From the cell containing the given text, extract its center point as [X, Y] coordinate. 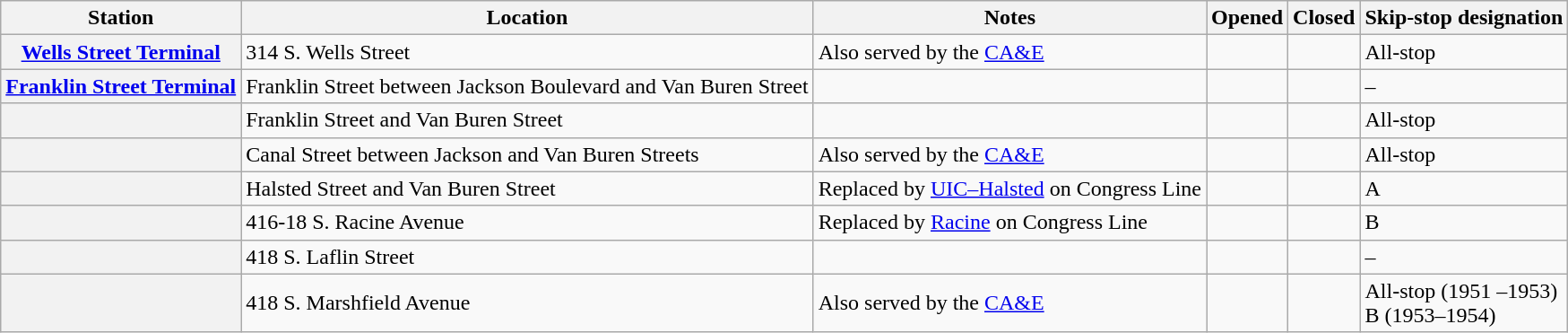
Canal Street between Jackson and Van Buren Streets [527, 154]
B [1464, 223]
418 S. Laflin Street [527, 257]
Franklin Street between Jackson Boulevard and Van Buren Street [527, 86]
Notes [1009, 18]
Franklin Street and Van Buren Street [527, 120]
Skip-stop designation [1464, 18]
A [1464, 188]
Wells Street Terminal [121, 52]
Location [527, 18]
Replaced by Racine on Congress Line [1009, 223]
416-18 S. Racine Avenue [527, 223]
Opened [1248, 18]
Station [121, 18]
Halsted Street and Van Buren Street [527, 188]
Closed [1324, 18]
Replaced by UIC–Halsted on Congress Line [1009, 188]
314 S. Wells Street [527, 52]
418 S. Marshfield Avenue [527, 303]
All-stop (1951 –1953)B (1953–1954) [1464, 303]
Franklin Street Terminal [121, 86]
